Return (X, Y) of the center of cell containing provided text 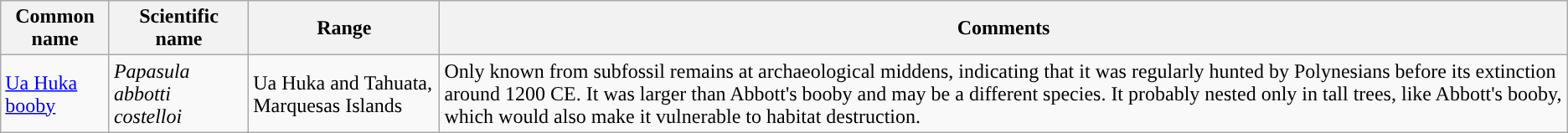
Ua Huka booby (55, 94)
Papasula abbotti costelloi (178, 94)
Common name (55, 28)
Comments (1003, 28)
Scientific name (178, 28)
Ua Huka and Tahuata, Marquesas Islands (344, 94)
Range (344, 28)
